Detect which cell encompasses the target text, then output its (X, Y) center coordinate. 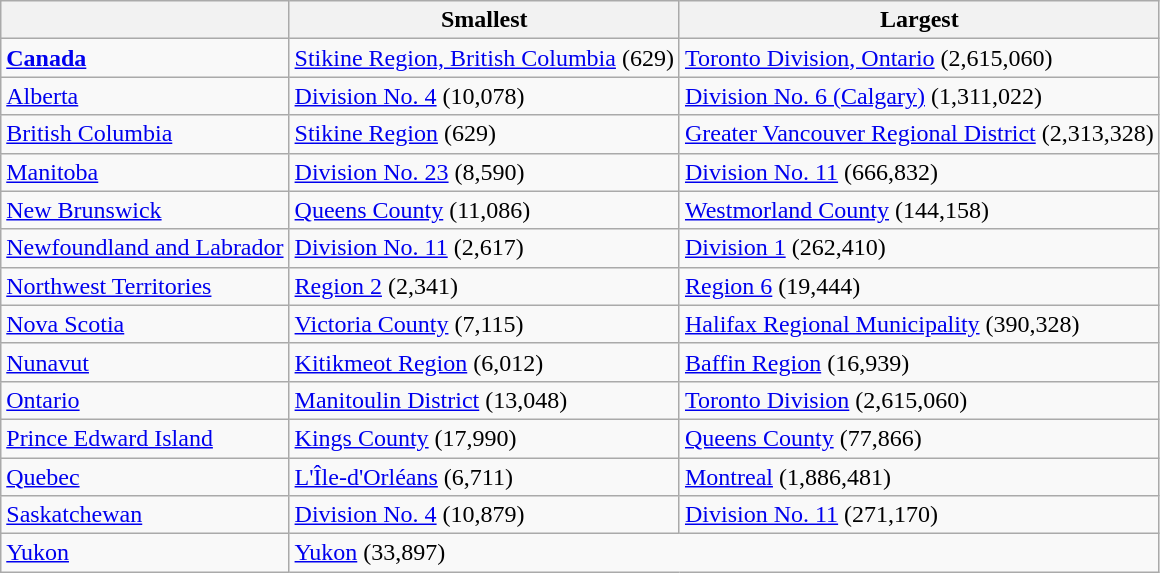
British Columbia (145, 134)
Halifax Regional Municipality (390,328) (919, 324)
Baffin Region (16,939) (919, 362)
Alberta (145, 96)
Victoria County (7,115) (484, 324)
Division No. 11 (2,617) (484, 248)
Largest (919, 20)
Westmorland County (144,158) (919, 210)
Manitoulin District (13,048) (484, 400)
New Brunswick (145, 210)
Kitikmeot Region (6,012) (484, 362)
Division No. 4 (10,879) (484, 515)
Division No. 23 (8,590) (484, 172)
Toronto Division, Ontario (2,615,060) (919, 58)
Queens County (11,086) (484, 210)
Nova Scotia (145, 324)
Newfoundland and Labrador (145, 248)
Prince Edward Island (145, 438)
Queens County (77,866) (919, 438)
Nunavut (145, 362)
Division No. 4 (10,078) (484, 96)
Northwest Territories (145, 286)
L'Île-d'Orléans (6,711) (484, 477)
Region 2 (2,341) (484, 286)
Manitoba (145, 172)
Greater Vancouver Regional District (2,313,328) (919, 134)
Stikine Region (629) (484, 134)
Kings County (17,990) (484, 438)
Montreal (1,886,481) (919, 477)
Region 6 (19,444) (919, 286)
Stikine Region, British Columbia (629) (484, 58)
Division No. 11 (271,170) (919, 515)
Ontario (145, 400)
Division No. 11 (666,832) (919, 172)
Canada (145, 58)
Toronto Division (2,615,060) (919, 400)
Division No. 6 (Calgary) (1,311,022) (919, 96)
Saskatchewan (145, 515)
Yukon (145, 553)
Quebec (145, 477)
Smallest (484, 20)
Division 1 (262,410) (919, 248)
Yukon (33,897) (724, 553)
